Locate the cell with the specified text and output its [X, Y] center coordinate. 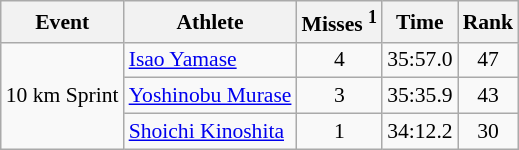
35:35.9 [420, 96]
Yoshinobu Murase [210, 96]
3 [339, 96]
Rank [488, 22]
1 [339, 132]
30 [488, 132]
Isao Yamase [210, 60]
Athlete [210, 22]
47 [488, 60]
34:12.2 [420, 132]
Time [420, 22]
Shoichi Kinoshita [210, 132]
4 [339, 60]
10 km Sprint [62, 96]
35:57.0 [420, 60]
Event [62, 22]
Misses 1 [339, 22]
43 [488, 96]
